Find where the given text appears and provide that cell's center as (X, Y) coordinate. 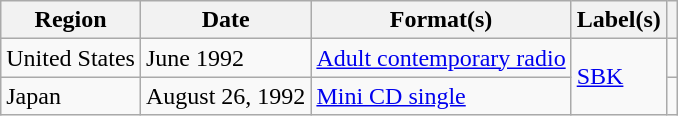
SBK (618, 77)
Mini CD single (441, 96)
Adult contemporary radio (441, 58)
Label(s) (618, 20)
August 26, 1992 (225, 96)
Date (225, 20)
June 1992 (225, 58)
Region (71, 20)
United States (71, 58)
Format(s) (441, 20)
Japan (71, 96)
